Detect which cell encompasses the target text, then output its (X, Y) center coordinate. 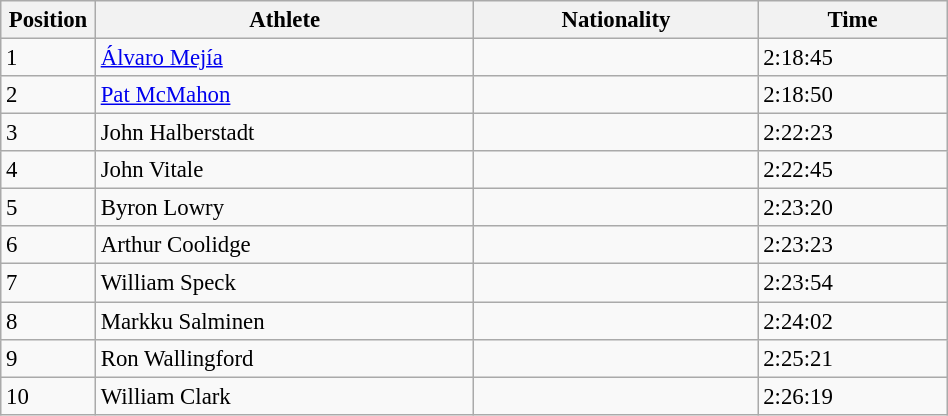
Markku Salminen (284, 321)
6 (48, 245)
5 (48, 208)
2:22:23 (852, 133)
Athlete (284, 20)
2:18:45 (852, 58)
John Vitale (284, 170)
2:25:21 (852, 358)
9 (48, 358)
2:23:23 (852, 245)
Nationality (616, 20)
Time (852, 20)
1 (48, 58)
Álvaro Mejía (284, 58)
7 (48, 283)
Position (48, 20)
2:22:45 (852, 170)
10 (48, 396)
William Clark (284, 396)
2 (48, 95)
2:18:50 (852, 95)
2:23:20 (852, 208)
Arthur Coolidge (284, 245)
2:23:54 (852, 283)
4 (48, 170)
Ron Wallingford (284, 358)
John Halberstadt (284, 133)
William Speck (284, 283)
Byron Lowry (284, 208)
2:26:19 (852, 396)
8 (48, 321)
Pat McMahon (284, 95)
3 (48, 133)
2:24:02 (852, 321)
